Scan for the cell matching the given text and deliver its [x, y] coordinate at center. 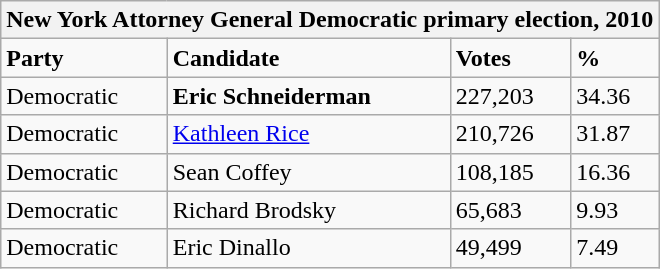
108,185 [510, 172]
49,499 [510, 248]
227,203 [510, 96]
9.93 [615, 210]
% [615, 58]
New York Attorney General Democratic primary election, 2010 [330, 20]
Kathleen Rice [308, 134]
Richard Brodsky [308, 210]
34.36 [615, 96]
Party [84, 58]
7.49 [615, 248]
Sean Coffey [308, 172]
Candidate [308, 58]
210,726 [510, 134]
Votes [510, 58]
65,683 [510, 210]
Eric Schneiderman [308, 96]
31.87 [615, 134]
16.36 [615, 172]
Eric Dinallo [308, 248]
